Capture the cell that displays the provided text and extract its (x, y) central coordinate. 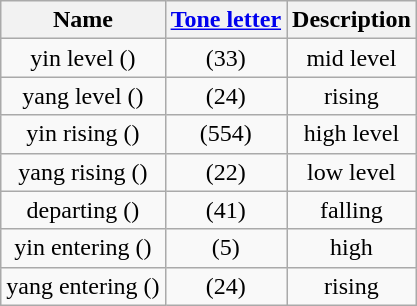
Tone letter (226, 20)
high (352, 248)
yang level () (83, 96)
Description (352, 20)
yang rising () (83, 172)
yang entering () (83, 286)
low level (352, 172)
mid level (352, 58)
(33) (226, 58)
(554) (226, 134)
departing () (83, 210)
(22) (226, 172)
falling (352, 210)
(5) (226, 248)
yin level () (83, 58)
Name (83, 20)
yin entering () (83, 248)
high level (352, 134)
(41) (226, 210)
yin rising () (83, 134)
